Locate the cell with the specified text and output its (X, Y) center coordinate. 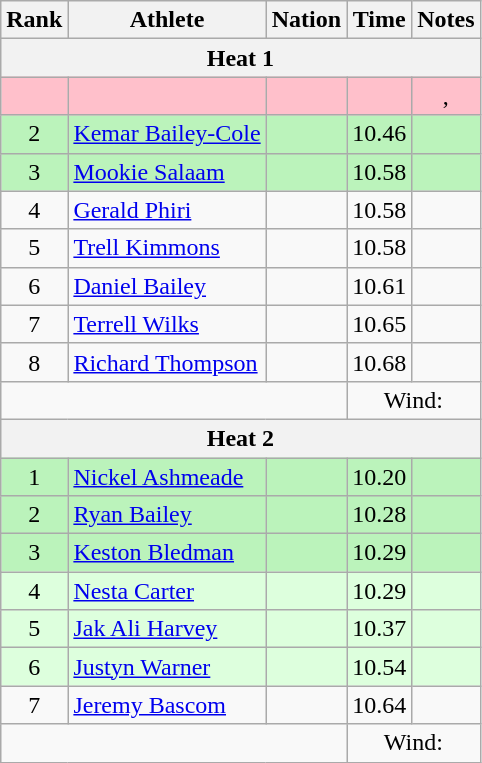
Keston Bledman (167, 553)
8 (34, 362)
10.65 (380, 324)
Nation (306, 20)
10.20 (380, 477)
Trell Kimmons (167, 248)
Notes (446, 20)
Richard Thompson (167, 362)
Terrell Wilks (167, 324)
10.46 (380, 134)
Athlete (167, 20)
Nickel Ashmeade (167, 477)
10.28 (380, 515)
10.54 (380, 667)
Time (380, 20)
Jeremy Bascom (167, 705)
Daniel Bailey (167, 286)
10.37 (380, 629)
Ryan Bailey (167, 515)
10.61 (380, 286)
10.64 (380, 705)
Rank (34, 20)
10.68 (380, 362)
Kemar Bailey-Cole (167, 134)
1 (34, 477)
Gerald Phiri (167, 210)
Heat 2 (240, 438)
Mookie Salaam (167, 172)
, (446, 96)
Heat 1 (240, 58)
Jak Ali Harvey (167, 629)
Justyn Warner (167, 667)
Nesta Carter (167, 591)
